Locate the cell with the specified text and output its [x, y] center coordinate. 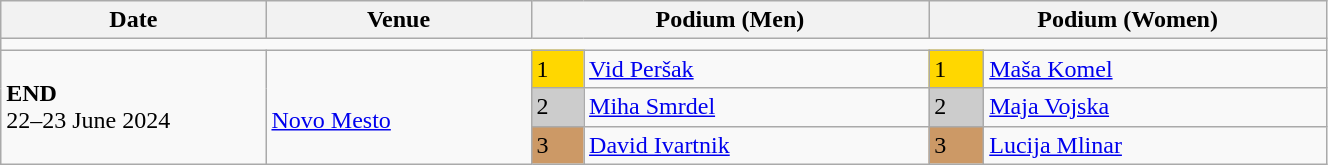
Venue [398, 20]
David Ivartnik [756, 145]
Podium (Women) [1128, 20]
Maša Komel [1156, 69]
END 22–23 June 2024 [134, 107]
Vid Peršak [756, 69]
Novo Mesto [398, 107]
Lucija Mlinar [1156, 145]
Maja Vojska [1156, 107]
Podium (Men) [730, 20]
Miha Smrdel [756, 107]
Date [134, 20]
